Detect which cell encompasses the target text, then output its (X, Y) center coordinate. 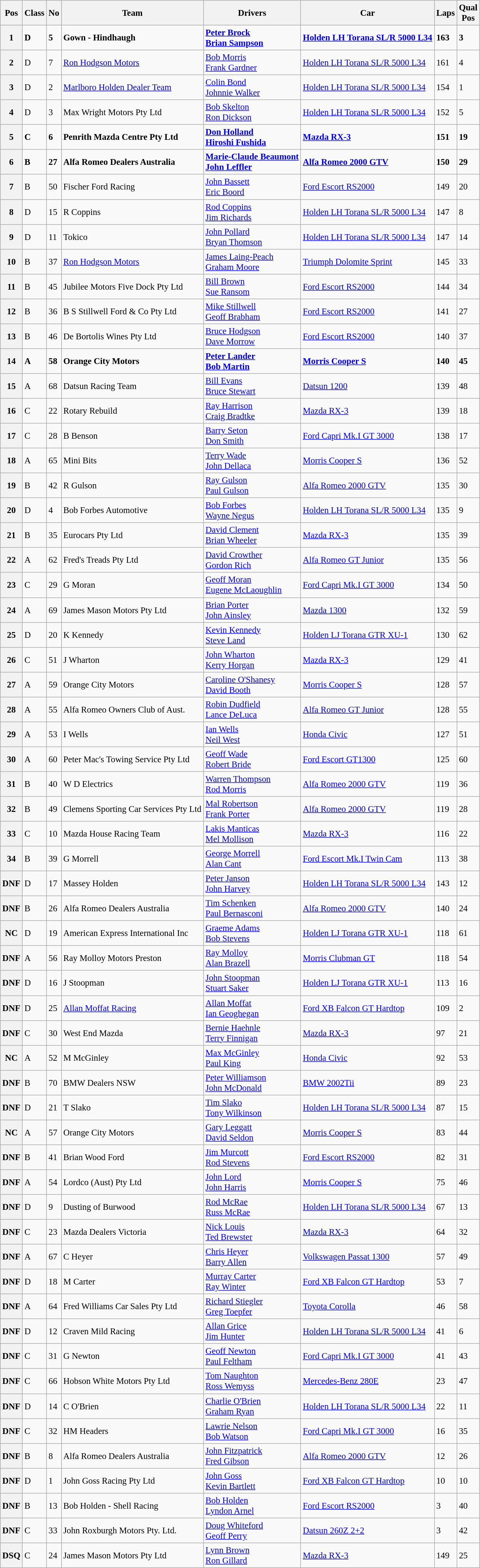
West End Mazda (132, 1033)
John Roxburgh Motors Pty. Ltd. (132, 1531)
Brian Porter John Ainsley (253, 610)
John Goss Racing Pty Ltd (132, 1481)
John Fitzpatrick Fred Gibson (253, 1456)
145 (446, 262)
68 (54, 386)
Tim Schenken Paul Bernasconi (253, 908)
Bill Brown Sue Ransom (253, 287)
Barry Seton Don Smith (253, 436)
65 (54, 461)
John Bassett Eric Boord (253, 187)
Gary Leggatt David Seldon (253, 1132)
Graeme Adams Bob Stevens (253, 934)
109 (446, 1008)
John Lord John Harris (253, 1182)
Allan Moffat Racing (132, 1008)
Peter Janson John Harvey (253, 884)
John Pollard Bryan Thomson (253, 236)
38 (468, 859)
89 (446, 1082)
BMW Dealers NSW (132, 1082)
43 (468, 1357)
I Wells (132, 734)
61 (468, 934)
Charlie O'Brien Graham Ryan (253, 1406)
Peter Lander Bob Martin (253, 361)
Bill Evans Bruce Stewart (253, 386)
Allan Grice Jim Hunter (253, 1331)
Lynn Brown Ron Gillard (253, 1555)
Ford Escort Mk.I Twin Cam (367, 859)
Ray Molloy Alan Brazell (253, 958)
Toyota Corolla (367, 1306)
Gown - Hindhaugh (132, 38)
Terry Wade John Dellaca (253, 461)
American Express International Inc (132, 934)
Morris Clubman GT (367, 958)
Craven Mild Racing (132, 1331)
Marie-Claude Beaumont John Leffler (253, 162)
T Slako (132, 1108)
Tim Slako Tony Wilkinson (253, 1108)
HM Headers (132, 1431)
Eurocars Pty Ltd (132, 535)
44 (468, 1132)
Datsun 1200 (367, 386)
Jim Murcott Rod Stevens (253, 1157)
87 (446, 1108)
Massey Holden (132, 884)
132 (446, 610)
J Stoopman (132, 983)
154 (446, 88)
Bob Holden Lyndon Arnel (253, 1506)
161 (446, 62)
DSQ (12, 1555)
Kevin Kennedy Steve Land (253, 635)
Bernie Haehnle Terry Finnigan (253, 1033)
Tom Naughton Ross Wemyss (253, 1381)
QualPos (468, 13)
Warren Thompson Rod Morris (253, 784)
151 (446, 137)
Bruce Hodgson Dave Morrow (253, 337)
Clemens Sporting Car Services Pty Ltd (132, 809)
G Newton (132, 1357)
82 (446, 1157)
134 (446, 585)
Alfa Romeo Owners Club of Aust. (132, 709)
Lakis Manticas Mel Mollison (253, 834)
Bob Skelton Ron Dickson (253, 112)
Fred's Treads Pty Ltd (132, 560)
97 (446, 1033)
Bob Holden - Shell Racing (132, 1506)
Class (35, 13)
Pos (12, 13)
Mal Robertson Frank Porter (253, 809)
Doug Whiteford Geoff Perry (253, 1531)
Rod McRae Russ McRae (253, 1207)
Mike Stillwell Geoff Brabham (253, 311)
138 (446, 436)
Marlboro Holden Dealer Team (132, 88)
83 (446, 1132)
G Morrell (132, 859)
Bob Morris Frank Gardner (253, 62)
47 (468, 1381)
Mercedes-Benz 280E (367, 1381)
Peter Brock Brian Sampson (253, 38)
125 (446, 760)
127 (446, 734)
Murray Carter Ray Winter (253, 1282)
Fischer Ford Racing (132, 187)
David Crowther Gordon Rich (253, 560)
David Clement Brian Wheeler (253, 535)
De Bortolis Wines Pty Ltd (132, 337)
Dusting of Burwood (132, 1207)
Mazda 1300 (367, 610)
Max Wright Motors Pty Ltd (132, 112)
Mazda Dealers Victoria (132, 1232)
Lawrie Nelson Bob Watson (253, 1431)
Bob Forbes Automotive (132, 511)
BMW 2002Tii (367, 1082)
J Wharton (132, 659)
92 (446, 1058)
Penrith Mazda Centre Pty Ltd (132, 137)
John Goss Kevin Bartlett (253, 1481)
Team (132, 13)
Rod Coppins Jim Richards (253, 212)
129 (446, 659)
W D Electrics (132, 784)
C O'Brien (132, 1406)
John Stoopman Stuart Saker (253, 983)
Peter Williamson John McDonald (253, 1082)
Datsun Racing Team (132, 386)
Robin Dudfield Lance DeLuca (253, 709)
Mazda House Racing Team (132, 834)
Brian Wood Ford (132, 1157)
Peter Mac's Towing Service Pty Ltd (132, 760)
B Benson (132, 436)
Hobson White Motors Pty Ltd (132, 1381)
48 (468, 386)
James Laing-Peach Graham Moore (253, 262)
163 (446, 38)
Don Holland Hiroshi Fushida (253, 137)
141 (446, 311)
Mini Bits (132, 461)
Jubilee Motors Five Dock Pty Ltd (132, 287)
130 (446, 635)
144 (446, 287)
R Coppins (132, 212)
Geoff Newton Paul Feltham (253, 1357)
George Morrell Alan Cant (253, 859)
Geoff Wade Robert Bride (253, 760)
R Gulson (132, 485)
116 (446, 834)
K Kennedy (132, 635)
136 (446, 461)
Bob Forbes Wayne Negus (253, 511)
John Wharton Kerry Horgan (253, 659)
152 (446, 112)
Volkswagen Passat 1300 (367, 1257)
Chris Heyer Barry Allen (253, 1257)
B S Stillwell Ford & Co Pty Ltd (132, 311)
Ray Gulson Paul Gulson (253, 485)
69 (54, 610)
Laps (446, 13)
G Moran (132, 585)
Allan Moffat Ian Geoghegan (253, 1008)
Drivers (253, 13)
Datsun 260Z 2+2 (367, 1531)
C Heyer (132, 1257)
Ford Escort GT1300 (367, 760)
Caroline O'Shanesy David Booth (253, 685)
Tokico (132, 236)
Triumph Dolomite Sprint (367, 262)
M McGinley (132, 1058)
70 (54, 1082)
No (54, 13)
Ray Molloy Motors Preston (132, 958)
Fred Williams Car Sales Pty Ltd (132, 1306)
Colin Bond Johnnie Walker (253, 88)
75 (446, 1182)
Ray Harrison Craig Bradtke (253, 411)
Lordco (Aust) Pty Ltd (132, 1182)
M Carter (132, 1282)
Ian Wells Neil West (253, 734)
66 (54, 1381)
Richard Stiegler Greg Toepfer (253, 1306)
Geoff Moran Eugene McLaoughlin (253, 585)
143 (446, 884)
Nick Louis Ted Brewster (253, 1232)
150 (446, 162)
Rotary Rebuild (132, 411)
Car (367, 13)
Max McGinley Paul King (253, 1058)
